Return [X, Y] of the center of cell containing provided text 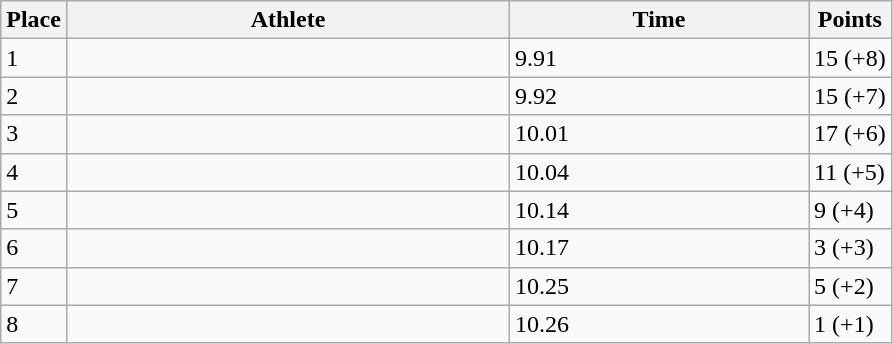
7 [34, 286]
10.01 [660, 134]
4 [34, 172]
8 [34, 324]
15 (+7) [850, 96]
3 (+3) [850, 248]
9.92 [660, 96]
Points [850, 20]
5 (+2) [850, 286]
5 [34, 210]
Time [660, 20]
10.26 [660, 324]
2 [34, 96]
Place [34, 20]
15 (+8) [850, 58]
10.25 [660, 286]
Athlete [288, 20]
6 [34, 248]
17 (+6) [850, 134]
1 (+1) [850, 324]
1 [34, 58]
9.91 [660, 58]
3 [34, 134]
9 (+4) [850, 210]
10.04 [660, 172]
11 (+5) [850, 172]
10.17 [660, 248]
10.14 [660, 210]
